Output the (X, Y) coordinate of the center of the cell containing the given text.  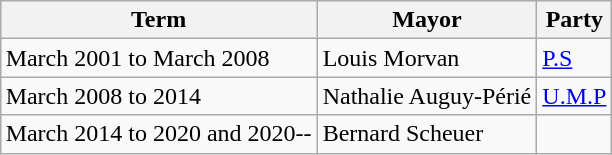
March 2008 to 2014 (158, 96)
Louis Morvan (427, 58)
Party (574, 20)
Bernard Scheuer (427, 134)
P.S (574, 58)
Nathalie Auguy-Périé (427, 96)
U.M.P (574, 96)
March 2001 to March 2008 (158, 58)
March 2014 to 2020 and 2020-- (158, 134)
Mayor (427, 20)
Term (158, 20)
